Return the (X, Y) coordinate for the center point of the cell that contains the specified text.  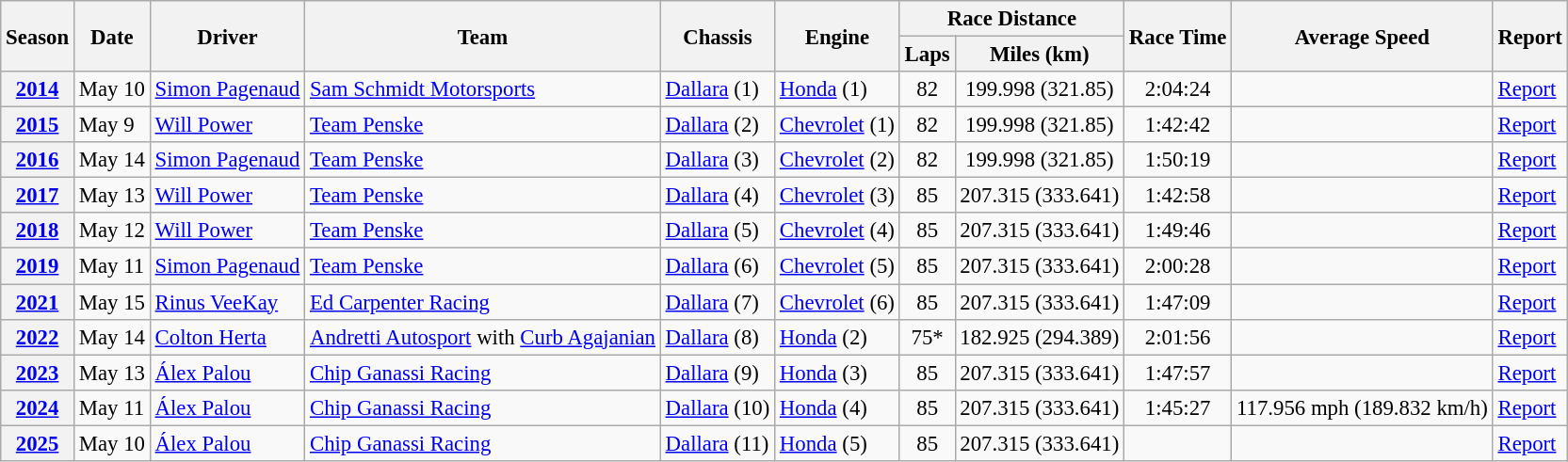
Dallara (2) (718, 125)
Honda (4) (838, 407)
182.925 (294.389) (1040, 337)
2021 (38, 302)
Chevrolet (3) (838, 196)
Dallara (6) (718, 266)
Chevrolet (1) (838, 125)
Honda (5) (838, 443)
2025 (38, 443)
2:01:56 (1178, 337)
Dallara (4) (718, 196)
2017 (38, 196)
1:42:42 (1178, 125)
2:00:28 (1178, 266)
Honda (1) (838, 89)
Chevrolet (2) (838, 160)
Ed Carpenter Racing (483, 302)
75* (927, 337)
Andretti Autosport with Curb Agajanian (483, 337)
Average Speed (1362, 36)
Driver (227, 36)
Season (38, 36)
Dallara (7) (718, 302)
1:45:27 (1178, 407)
May 9 (111, 125)
2016 (38, 160)
2014 (38, 89)
Miles (km) (1040, 55)
2023 (38, 373)
Race Distance (1011, 19)
Colton Herta (227, 337)
Honda (2) (838, 337)
1:47:09 (1178, 302)
1:47:57 (1178, 373)
2:04:24 (1178, 89)
May 12 (111, 231)
Team (483, 36)
Chevrolet (5) (838, 266)
Rinus VeeKay (227, 302)
2024 (38, 407)
1:50:19 (1178, 160)
2019 (38, 266)
1:49:46 (1178, 231)
Chevrolet (6) (838, 302)
Dallara (1) (718, 89)
May 15 (111, 302)
Dallara (3) (718, 160)
Dallara (9) (718, 373)
2022 (38, 337)
Engine (838, 36)
Dallara (11) (718, 443)
Laps (927, 55)
2018 (38, 231)
Race Time (1178, 36)
Date (111, 36)
2015 (38, 125)
Dallara (5) (718, 231)
Honda (3) (838, 373)
Chassis (718, 36)
Sam Schmidt Motorsports (483, 89)
Chevrolet (4) (838, 231)
1:42:58 (1178, 196)
Dallara (10) (718, 407)
117.956 mph (189.832 km/h) (1362, 407)
Dallara (8) (718, 337)
